Find where the given text appears and provide that cell's center as (X, Y) coordinate. 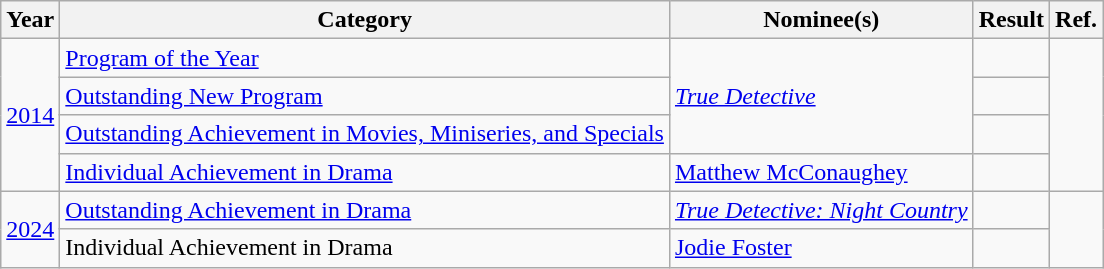
Result (1011, 20)
2024 (30, 229)
Matthew McConaughey (821, 172)
True Detective: Night Country (821, 210)
True Detective (821, 96)
Ref. (1076, 20)
Year (30, 20)
Outstanding New Program (365, 96)
Outstanding Achievement in Drama (365, 210)
Program of the Year (365, 58)
Category (365, 20)
Nominee(s) (821, 20)
Outstanding Achievement in Movies, Miniseries, and Specials (365, 134)
Jodie Foster (821, 248)
2014 (30, 115)
